Provide the (X, Y) coordinate of the cell's center where the given text is located.  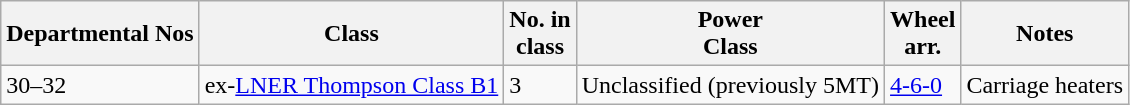
No. inclass (540, 34)
4-6-0 (923, 85)
Notes (1045, 34)
Class (352, 34)
PowerClass (730, 34)
Departmental Nos (100, 34)
Carriage heaters (1045, 85)
Unclassified (previously 5MT) (730, 85)
30–32 (100, 85)
Wheelarr. (923, 34)
3 (540, 85)
ex-LNER Thompson Class B1 (352, 85)
